Find where the given text appears and provide that cell's center as (X, Y) coordinate. 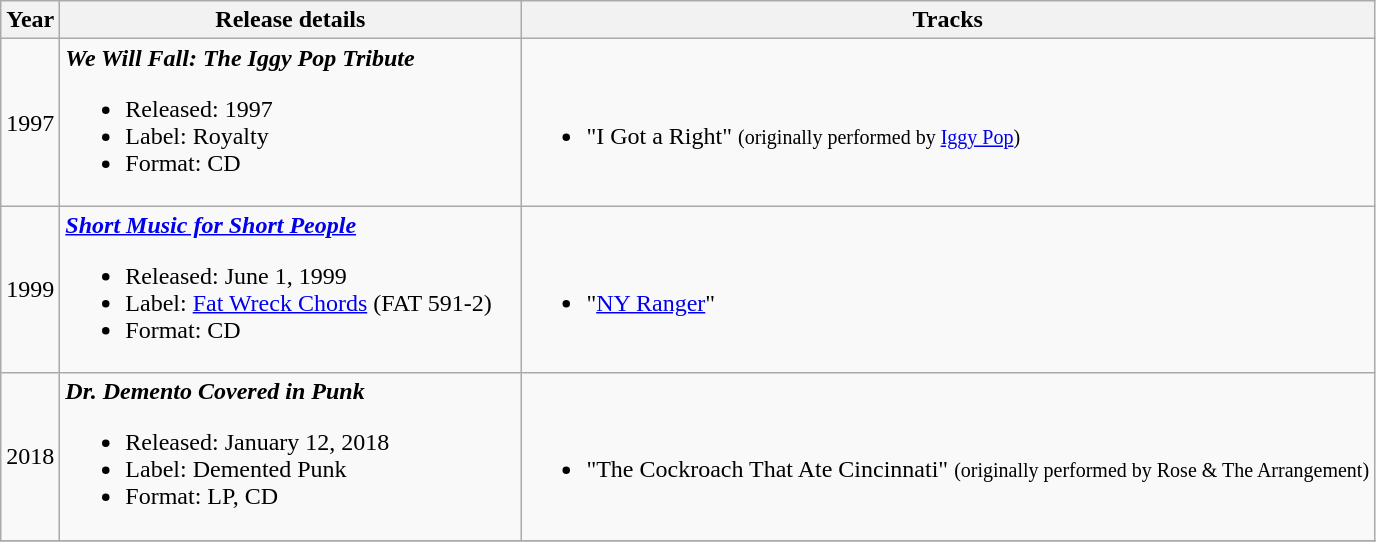
2018 (30, 456)
Tracks (948, 20)
"NY Ranger" (948, 290)
"I Got a Right" (originally performed by Iggy Pop) (948, 122)
1999 (30, 290)
Dr. Demento Covered in PunkReleased: January 12, 2018Label: Demented PunkFormat: LP, CD (290, 456)
We Will Fall: The Iggy Pop TributeReleased: 1997Label: RoyaltyFormat: CD (290, 122)
"The Cockroach That Ate Cincinnati" (originally performed by Rose & The Arrangement) (948, 456)
Short Music for Short PeopleReleased: June 1, 1999Label: Fat Wreck Chords (FAT 591-2)Format: CD (290, 290)
1997 (30, 122)
Year (30, 20)
Release details (290, 20)
